Scan for the cell matching the given text and deliver its [X, Y] coordinate at center. 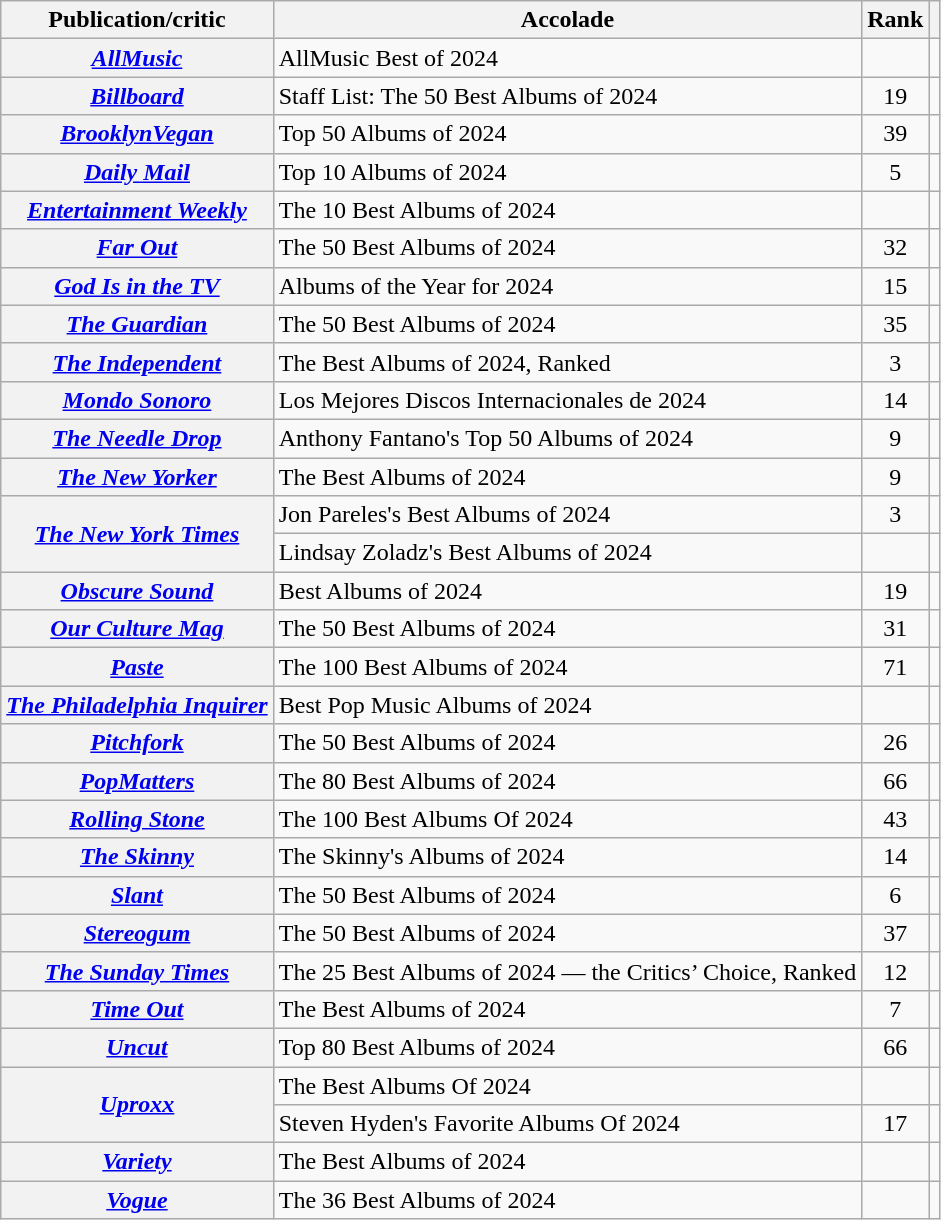
Entertainment Weekly [137, 210]
26 [896, 743]
Daily Mail [137, 172]
15 [896, 286]
Rolling Stone [137, 819]
The 10 Best Albums of 2024 [568, 210]
The Best Albums of 2024, Ranked [568, 362]
AllMusic Best of 2024 [568, 58]
Top 50 Albums of 2024 [568, 134]
Anthony Fantano's Top 50 Albums of 2024 [568, 438]
Best Albums of 2024 [568, 591]
The 100 Best Albums of 2024 [568, 667]
Top 10 Albums of 2024 [568, 172]
Slant [137, 895]
The Independent [137, 362]
AllMusic [137, 58]
The New Yorker [137, 477]
71 [896, 667]
Los Mejores Discos Internacionales de 2024 [568, 400]
Time Out [137, 1009]
Far Out [137, 248]
Accolade [568, 20]
The Needle Drop [137, 438]
Publication/critic [137, 20]
Pitchfork [137, 743]
Lindsay Zoladz's Best Albums of 2024 [568, 553]
43 [896, 819]
Paste [137, 667]
PopMatters [137, 781]
Uproxx [137, 1104]
The 25 Best Albums of 2024 — the Critics’ Choice, Ranked [568, 971]
Stereogum [137, 933]
The Skinny's Albums of 2024 [568, 857]
Billboard [137, 96]
35 [896, 324]
The Skinny [137, 857]
Obscure Sound [137, 591]
Staff List: The 50 Best Albums of 2024 [568, 96]
31 [896, 629]
37 [896, 933]
The Philadelphia Inquirer [137, 705]
God Is in the TV [137, 286]
32 [896, 248]
Albums of the Year for 2024 [568, 286]
Steven Hyden's Favorite Albums Of 2024 [568, 1124]
BrooklynVegan [137, 134]
7 [896, 1009]
5 [896, 172]
6 [896, 895]
The New York Times [137, 534]
Vogue [137, 1200]
Variety [137, 1162]
Rank [896, 20]
Uncut [137, 1047]
The 36 Best Albums of 2024 [568, 1200]
The 100 Best Albums Of 2024 [568, 819]
Mondo Sonoro [137, 400]
The Sunday Times [137, 971]
12 [896, 971]
The Guardian [137, 324]
Top 80 Best Albums of 2024 [568, 1047]
The Best Albums Of 2024 [568, 1085]
17 [896, 1124]
The 80 Best Albums of 2024 [568, 781]
Jon Pareles's Best Albums of 2024 [568, 515]
Our Culture Mag [137, 629]
Best Pop Music Albums of 2024 [568, 705]
39 [896, 134]
